Extract the [X, Y] coordinate from the center of the cell holding the provided text.  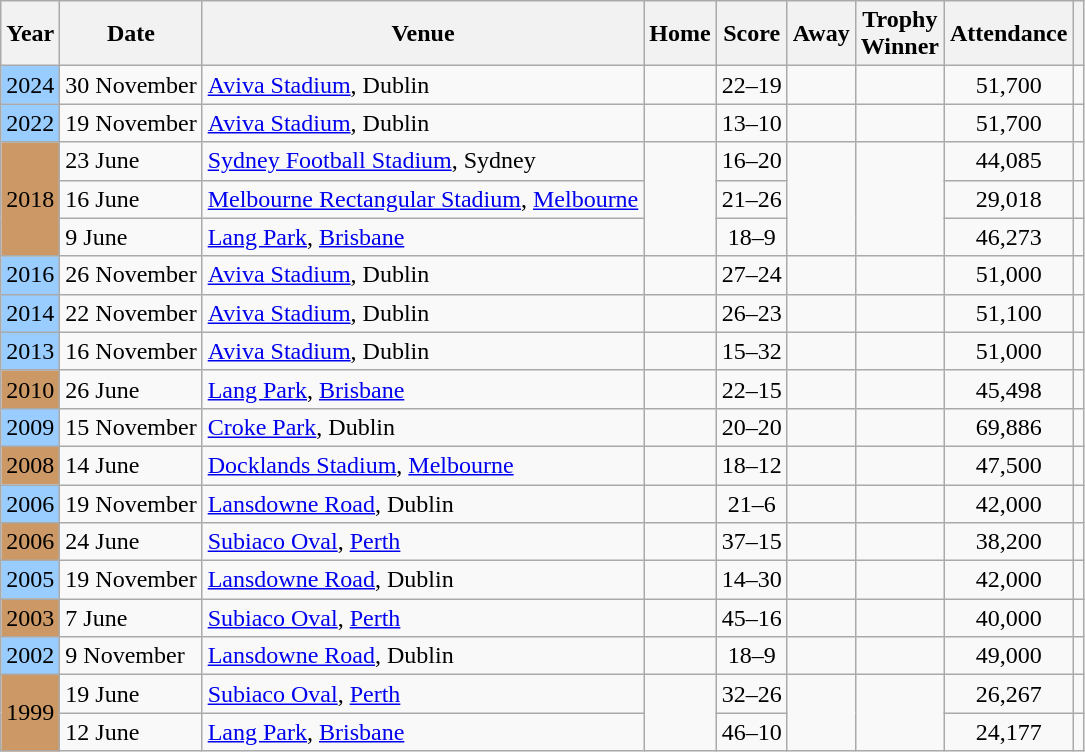
2008 [30, 465]
51,100 [1008, 313]
19 June [131, 694]
22 November [131, 313]
7 June [131, 618]
16 June [131, 199]
26,267 [1008, 694]
26 June [131, 389]
12 June [131, 732]
29,018 [1008, 199]
46–10 [752, 732]
44,085 [1008, 161]
26–23 [752, 313]
37–15 [752, 542]
16–20 [752, 161]
32–26 [752, 694]
2010 [30, 389]
24,177 [1008, 732]
Attendance [1008, 34]
Melbourne Rectangular Stadium, Melbourne [423, 199]
47,500 [1008, 465]
26 November [131, 275]
Croke Park, Dublin [423, 427]
2005 [30, 580]
TrophyWinner [900, 34]
15 November [131, 427]
1999 [30, 713]
Date [131, 34]
22–19 [752, 85]
22–15 [752, 389]
13–10 [752, 123]
2018 [30, 199]
Sydney Football Stadium, Sydney [423, 161]
23 June [131, 161]
Docklands Stadium, Melbourne [423, 465]
Score [752, 34]
46,273 [1008, 237]
2002 [30, 656]
Away [821, 34]
14–30 [752, 580]
2013 [30, 351]
20–20 [752, 427]
40,000 [1008, 618]
21–26 [752, 199]
38,200 [1008, 542]
27–24 [752, 275]
Home [680, 34]
2009 [30, 427]
2024 [30, 85]
45–16 [752, 618]
9 November [131, 656]
Year [30, 34]
2022 [30, 123]
69,886 [1008, 427]
18–12 [752, 465]
2016 [30, 275]
14 June [131, 465]
Venue [423, 34]
30 November [131, 85]
9 June [131, 237]
24 June [131, 542]
45,498 [1008, 389]
2014 [30, 313]
2003 [30, 618]
15–32 [752, 351]
21–6 [752, 503]
16 November [131, 351]
49,000 [1008, 656]
